Extract the (X, Y) coordinate from the center of the cell holding the provided text.  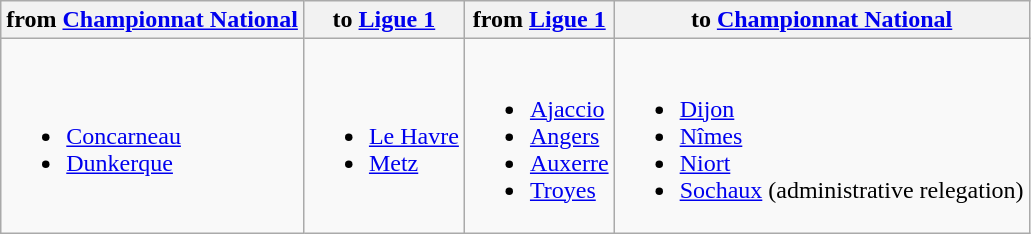
to Championnat National (822, 20)
from Ligue 1 (539, 20)
from Championnat National (152, 20)
to Ligue 1 (384, 20)
ConcarneauDunkerque (152, 136)
DijonNîmesNiortSochaux (administrative relegation) (822, 136)
Le HavreMetz (384, 136)
AjaccioAngersAuxerreTroyes (539, 136)
